Detect which cell encompasses the target text, then output its (x, y) center coordinate. 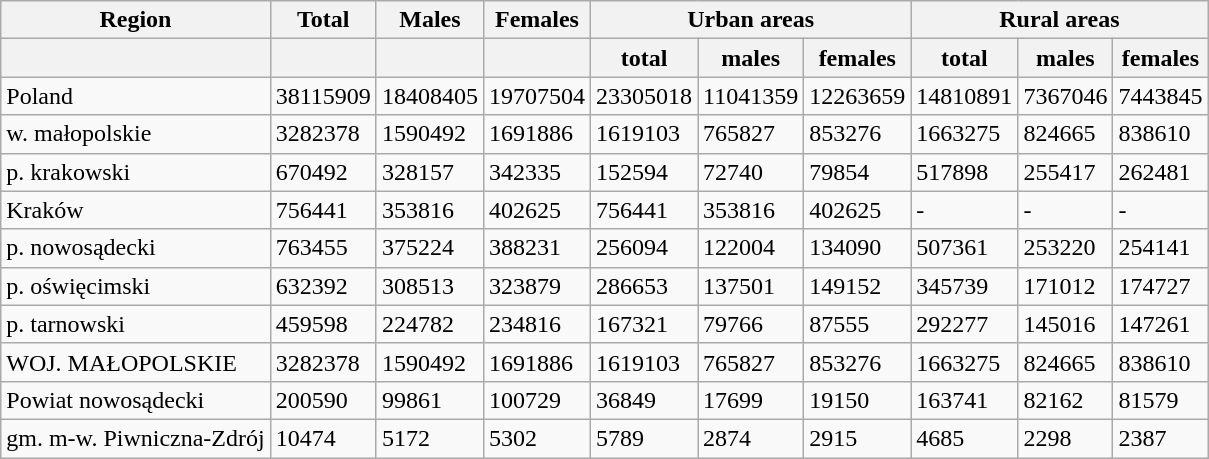
38115909 (323, 96)
2387 (1160, 438)
19707504 (536, 96)
292277 (964, 324)
342335 (536, 172)
79766 (751, 324)
12263659 (858, 96)
Poland (136, 96)
163741 (964, 400)
23305018 (644, 96)
Females (536, 20)
375224 (430, 248)
11041359 (751, 96)
p. krakowski (136, 172)
256094 (644, 248)
323879 (536, 286)
p. tarnowski (136, 324)
Total (323, 20)
7443845 (1160, 96)
2915 (858, 438)
517898 (964, 172)
632392 (323, 286)
388231 (536, 248)
99861 (430, 400)
253220 (1066, 248)
79854 (858, 172)
255417 (1066, 172)
145016 (1066, 324)
Males (430, 20)
345739 (964, 286)
p. nowosądecki (136, 248)
w. małopolskie (136, 134)
7367046 (1066, 96)
4685 (964, 438)
100729 (536, 400)
19150 (858, 400)
167321 (644, 324)
18408405 (430, 96)
gm. m-w. Piwniczna-Zdrój (136, 438)
Powiat nowosądecki (136, 400)
459598 (323, 324)
200590 (323, 400)
234816 (536, 324)
17699 (751, 400)
10474 (323, 438)
72740 (751, 172)
147261 (1160, 324)
149152 (858, 286)
WOJ. MAŁOPOLSKIE (136, 362)
14810891 (964, 96)
5789 (644, 438)
36849 (644, 400)
507361 (964, 248)
286653 (644, 286)
224782 (430, 324)
670492 (323, 172)
81579 (1160, 400)
134090 (858, 248)
171012 (1066, 286)
174727 (1160, 286)
Region (136, 20)
Rural areas (1060, 20)
152594 (644, 172)
p. oświęcimski (136, 286)
87555 (858, 324)
2298 (1066, 438)
262481 (1160, 172)
5172 (430, 438)
328157 (430, 172)
Urban areas (751, 20)
122004 (751, 248)
308513 (430, 286)
82162 (1066, 400)
763455 (323, 248)
2874 (751, 438)
5302 (536, 438)
254141 (1160, 248)
137501 (751, 286)
Kraków (136, 210)
